Locate the cell with the specified text and output its [X, Y] center coordinate. 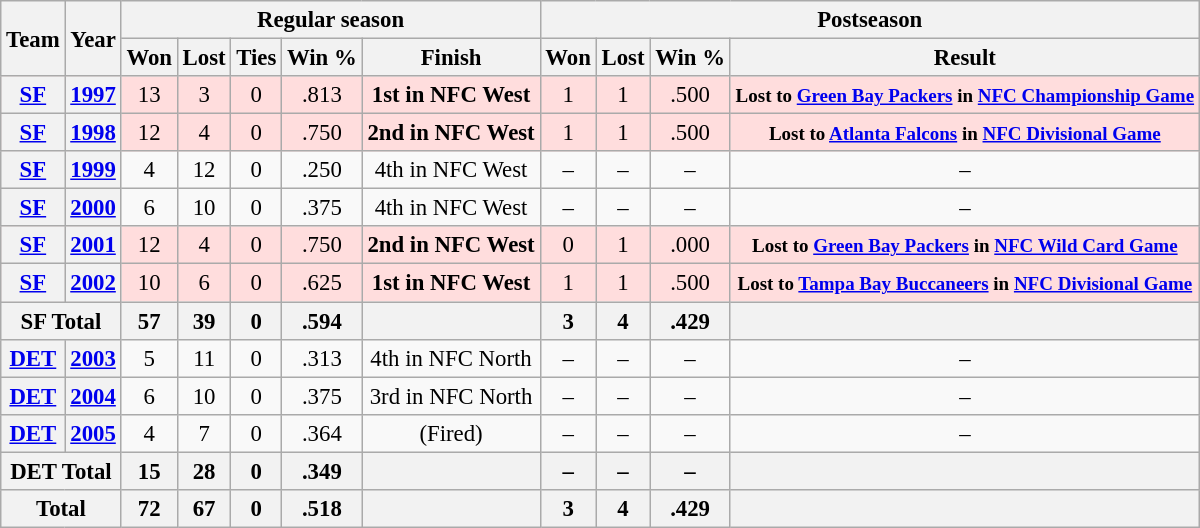
SF Total [61, 321]
2001 [93, 245]
13 [149, 95]
.594 [322, 321]
2000 [93, 208]
57 [149, 321]
4th in NFC North [451, 358]
1999 [93, 170]
.349 [322, 471]
72 [149, 509]
67 [204, 509]
Lost to Atlanta Falcons in NFC Divisional Game [964, 133]
3rd in NFC North [451, 396]
.518 [322, 509]
2005 [93, 433]
28 [204, 471]
Lost to Green Bay Packers in NFC Wild Card Game [964, 245]
.625 [322, 283]
.250 [322, 170]
2004 [93, 396]
Finish [451, 58]
2002 [93, 283]
.313 [322, 358]
DET Total [61, 471]
1998 [93, 133]
.000 [690, 245]
Team [33, 38]
Lost to Green Bay Packers in NFC Championship Game [964, 95]
Regular season [330, 20]
11 [204, 358]
Result [964, 58]
Postseason [870, 20]
.813 [322, 95]
Year [93, 38]
1997 [93, 95]
Ties [256, 58]
39 [204, 321]
15 [149, 471]
Total [61, 509]
7 [204, 433]
Lost to Tampa Bay Buccaneers in NFC Divisional Game [964, 283]
5 [149, 358]
.364 [322, 433]
2003 [93, 358]
(Fired) [451, 433]
